Detect which cell encompasses the target text, then output its (x, y) center coordinate. 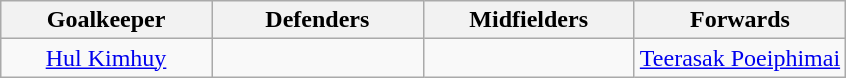
Hul Kimhuy (106, 58)
Midfielders (528, 20)
Defenders (318, 20)
Goalkeeper (106, 20)
Forwards (740, 20)
Teerasak Poeiphimai (740, 58)
